From the cell containing the given text, extract its center point as [x, y] coordinate. 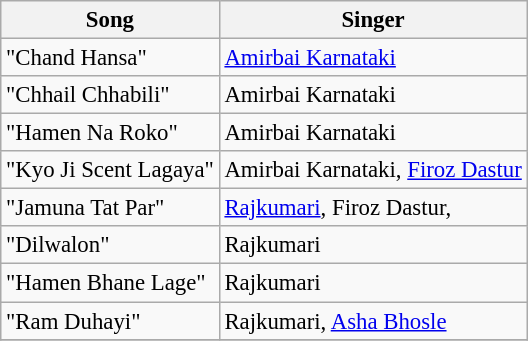
Rajkumari, Firoz Dastur, [373, 208]
Amirbai Karnataki, Firoz Dastur [373, 170]
Song [110, 20]
"Jamuna Tat Par" [110, 208]
"Hamen Bhane Lage" [110, 283]
"Chhail Chhabili" [110, 95]
"Hamen Na Roko" [110, 133]
"Dilwalon" [110, 245]
Singer [373, 20]
"Kyo Ji Scent Lagaya" [110, 170]
"Chand Hansa" [110, 58]
"Ram Duhayi" [110, 321]
Rajkumari, Asha Bhosle [373, 321]
